Return (X, Y) of the center of cell containing provided text 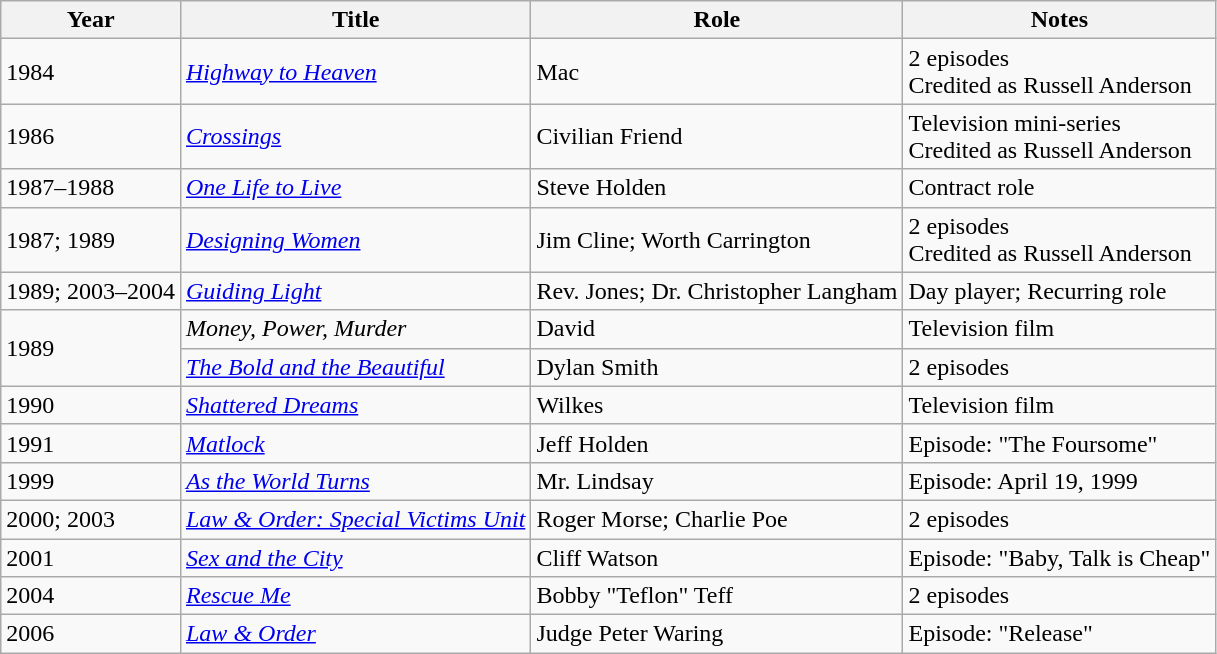
1986 (91, 136)
Judge Peter Waring (717, 634)
1987; 1989 (91, 240)
1989; 2003–2004 (91, 291)
Highway to Heaven (355, 72)
Money, Power, Murder (355, 329)
Notes (1060, 20)
Contract role (1060, 188)
Jim Cline; Worth Carrington (717, 240)
Wilkes (717, 405)
2001 (91, 557)
1989 (91, 348)
Television mini-seriesCredited as Russell Anderson (1060, 136)
Rescue Me (355, 596)
Role (717, 20)
1991 (91, 443)
Episode: "Release" (1060, 634)
Mr. Lindsay (717, 481)
1990 (91, 405)
Guiding Light (355, 291)
Bobby "Teflon" Teff (717, 596)
Law & Order (355, 634)
1999 (91, 481)
2000; 2003 (91, 519)
2004 (91, 596)
Law & Order: Special Victims Unit (355, 519)
Civilian Friend (717, 136)
Sex and the City (355, 557)
Crossings (355, 136)
Mac (717, 72)
Episode: "Baby, Talk is Cheap" (1060, 557)
Designing Women (355, 240)
Cliff Watson (717, 557)
Title (355, 20)
As the World Turns (355, 481)
Episode: April 19, 1999 (1060, 481)
Dylan Smith (717, 367)
Episode: "The Foursome" (1060, 443)
David (717, 329)
1984 (91, 72)
Year (91, 20)
Roger Morse; Charlie Poe (717, 519)
1987–1988 (91, 188)
One Life to Live (355, 188)
The Bold and the Beautiful (355, 367)
Steve Holden (717, 188)
Rev. Jones; Dr. Christopher Langham (717, 291)
Matlock (355, 443)
2006 (91, 634)
Day player; Recurring role (1060, 291)
Shattered Dreams (355, 405)
Jeff Holden (717, 443)
